Find where the given text appears and provide that cell's center as [X, Y] coordinate. 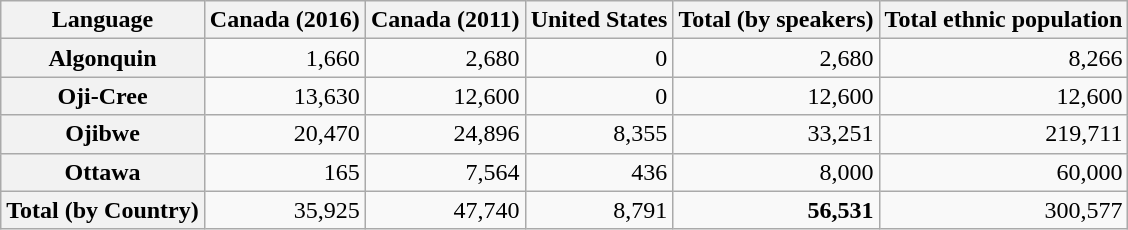
47,740 [445, 210]
20,470 [284, 134]
13,630 [284, 96]
Total (by Country) [103, 210]
165 [284, 172]
Ottawa [103, 172]
300,577 [1004, 210]
60,000 [1004, 172]
8,355 [599, 134]
56,531 [776, 210]
8,266 [1004, 58]
Total (by speakers) [776, 20]
Canada (2016) [284, 20]
436 [599, 172]
Language [103, 20]
Canada (2011) [445, 20]
35,925 [284, 210]
Ojibwe [103, 134]
7,564 [445, 172]
1,660 [284, 58]
United States [599, 20]
33,251 [776, 134]
8,791 [599, 210]
219,711 [1004, 134]
Total ethnic population [1004, 20]
Oji-Cree [103, 96]
24,896 [445, 134]
8,000 [776, 172]
Algonquin [103, 58]
